Detect which cell encompasses the target text, then output its (x, y) center coordinate. 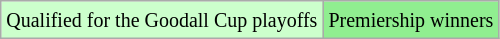
Premiership winners (411, 20)
Qualified for the Goodall Cup playoffs (162, 20)
